Provide the [X, Y] coordinate of the cell's center where the given text is located.  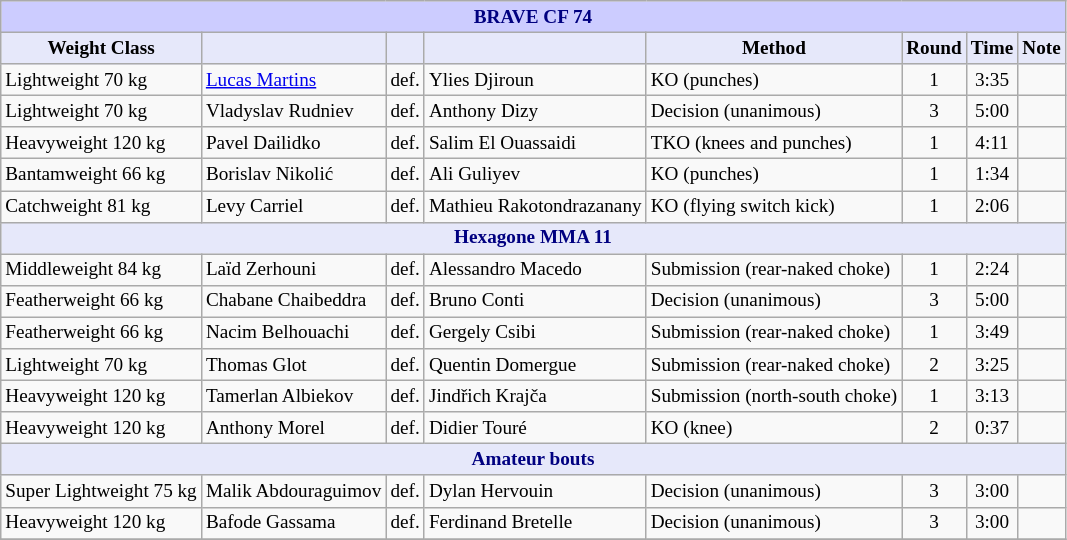
Submission (north-south choke) [774, 396]
Tamerlan Albiekov [294, 396]
Middleweight 84 kg [102, 270]
Didier Touré [535, 428]
Thomas Glot [294, 365]
Laïd Zerhouni [294, 270]
3:49 [992, 333]
2:24 [992, 270]
Hexagone MMA 11 [534, 238]
3:25 [992, 365]
Round [934, 48]
Nacim Belhouachi [294, 333]
Bruno Conti [535, 301]
Catchweight 81 kg [102, 206]
Note [1042, 48]
Ali Guliyev [535, 175]
Ferdinand Bretelle [535, 523]
Malik Abdouraguimov [294, 491]
Anthony Dizy [535, 111]
KO (flying switch kick) [774, 206]
Quentin Domergue [535, 365]
Time [992, 48]
Anthony Morel [294, 428]
0:37 [992, 428]
3:13 [992, 396]
Dylan Hervouin [535, 491]
Gergely Csibi [535, 333]
Borislav Nikolić [294, 175]
Jindřich Krajča [535, 396]
4:11 [992, 143]
Levy Carriel [294, 206]
Pavel Dailidko [294, 143]
Amateur bouts [534, 460]
Bantamweight 66 kg [102, 175]
KO (knee) [774, 428]
Mathieu Rakotondrazanany [535, 206]
BRAVE CF 74 [534, 17]
1:34 [992, 175]
2:06 [992, 206]
Vladyslav Rudniev [294, 111]
TKO (knees and punches) [774, 143]
Super Lightweight 75 kg [102, 491]
Bafode Gassama [294, 523]
Weight Class [102, 48]
Salim El Ouassaidi [535, 143]
Ylies Djiroun [535, 80]
Lucas Martins [294, 80]
3:35 [992, 80]
Alessandro Macedo [535, 270]
Method [774, 48]
Chabane Chaibeddra [294, 301]
